Return the [x, y] coordinate for the center point of the cell that contains the specified text.  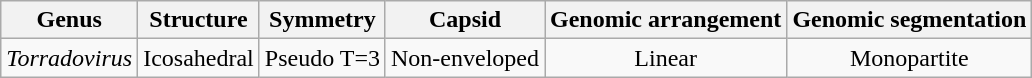
Monopartite [910, 58]
Linear [665, 58]
Genomic arrangement [665, 20]
Genomic segmentation [910, 20]
Torradovirus [70, 58]
Icosahedral [199, 58]
Capsid [464, 20]
Genus [70, 20]
Pseudo T=3 [322, 58]
Symmetry [322, 20]
Structure [199, 20]
Non-enveloped [464, 58]
